For the text-containing cell, return its midpoint in (X, Y) coordinate format. 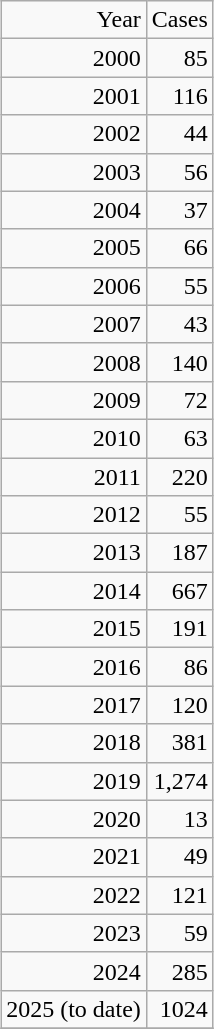
2002 (74, 134)
43 (180, 324)
2007 (74, 324)
2017 (74, 705)
220 (180, 477)
2021 (74, 857)
2025 (to date) (74, 1009)
86 (180, 667)
Year (74, 20)
2005 (74, 248)
Cases (180, 20)
85 (180, 58)
59 (180, 933)
2012 (74, 515)
2019 (74, 781)
2020 (74, 819)
2003 (74, 172)
2018 (74, 743)
72 (180, 400)
116 (180, 96)
2022 (74, 895)
2008 (74, 362)
63 (180, 438)
187 (180, 553)
191 (180, 629)
2013 (74, 553)
2000 (74, 58)
2006 (74, 286)
2009 (74, 400)
2015 (74, 629)
1,274 (180, 781)
2011 (74, 477)
56 (180, 172)
2001 (74, 96)
121 (180, 895)
667 (180, 591)
49 (180, 857)
2016 (74, 667)
381 (180, 743)
66 (180, 248)
2010 (74, 438)
140 (180, 362)
2023 (74, 933)
2014 (74, 591)
120 (180, 705)
2024 (74, 971)
1024 (180, 1009)
13 (180, 819)
2004 (74, 210)
37 (180, 210)
44 (180, 134)
285 (180, 971)
